Determine the (x, y) coordinate at the center of the cell enclosing the given text.  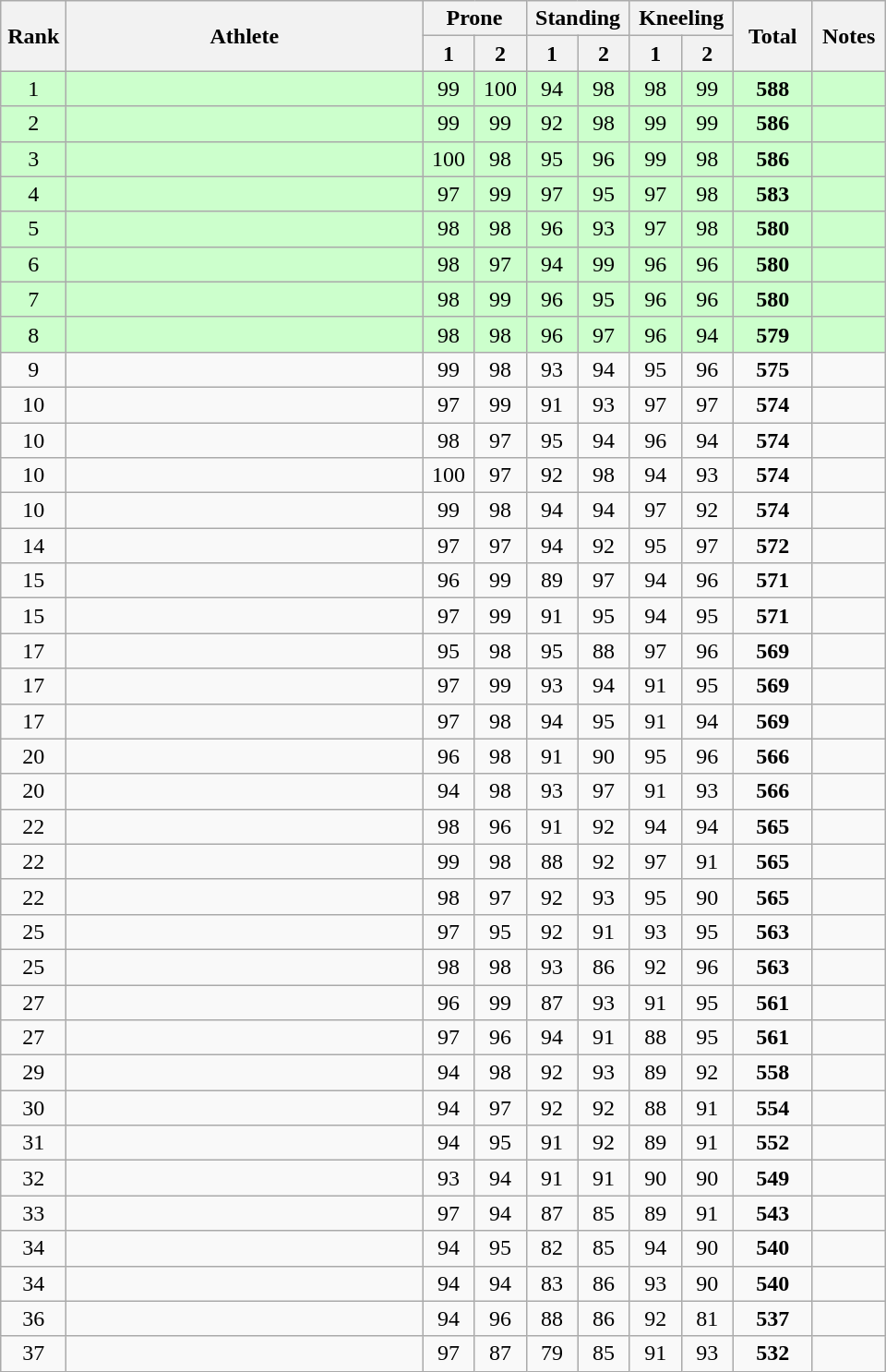
543 (772, 1213)
Standing (578, 18)
554 (772, 1108)
579 (772, 334)
6 (33, 264)
31 (33, 1143)
3 (33, 159)
Athlete (245, 36)
32 (33, 1178)
Notes (849, 36)
4 (33, 194)
8 (33, 334)
558 (772, 1073)
33 (33, 1213)
588 (772, 89)
Total (772, 36)
30 (33, 1108)
572 (772, 546)
9 (33, 369)
14 (33, 546)
583 (772, 194)
83 (552, 1283)
36 (33, 1318)
7 (33, 299)
532 (772, 1354)
79 (552, 1354)
575 (772, 369)
Kneeling (681, 18)
537 (772, 1318)
Prone (474, 18)
552 (772, 1143)
5 (33, 229)
37 (33, 1354)
29 (33, 1073)
549 (772, 1178)
Rank (33, 36)
81 (707, 1318)
82 (552, 1248)
